Extract the [X, Y] coordinate from the center of the cell holding the provided text.  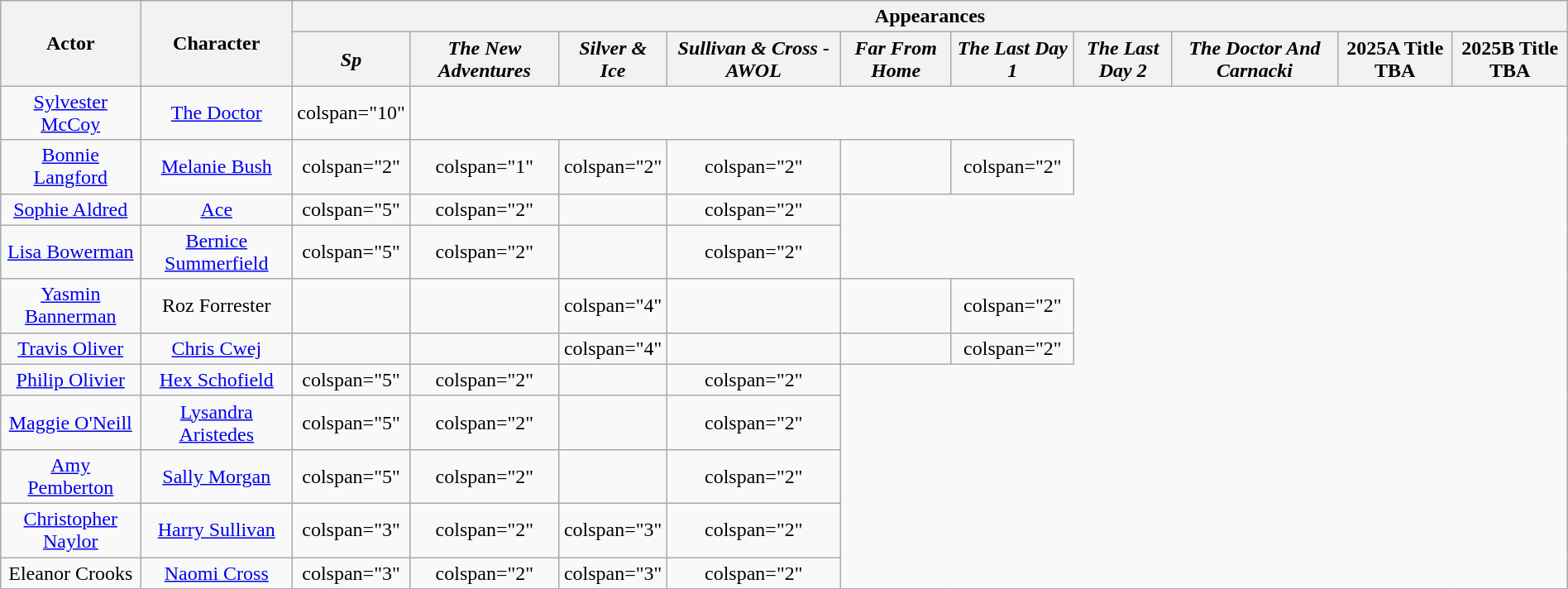
Ace [217, 209]
Actor [71, 43]
Melanie Bush [217, 167]
Hex Schofield [217, 380]
Sophie Aldred [71, 209]
Lisa Bowerman [71, 251]
2025B Title TBA [1510, 60]
Maggie O'Neill [71, 422]
The Doctor [217, 113]
Roz Forrester [217, 306]
Harry Sullivan [217, 529]
Chris Cwej [217, 348]
colspan="1" [485, 167]
Bonnie Langford [71, 167]
Character [217, 43]
Eleanor Crooks [71, 573]
Bernice Summerfield [217, 251]
Amy Pemberton [71, 476]
The Last Day 2 [1123, 60]
2025A Title TBA [1394, 60]
The Doctor And Carnacki [1255, 60]
Philip Olivier [71, 380]
The Last Day 1 [1012, 60]
colspan="10" [351, 113]
Far From Home [896, 60]
Sally Morgan [217, 476]
Lysandra Aristedes [217, 422]
Travis Oliver [71, 348]
Sullivan & Cross - AWOL [754, 60]
Sylvester McCoy [71, 113]
Christopher Naylor [71, 529]
Silver & Ice [613, 60]
Sp [351, 60]
Naomi Cross [217, 573]
Appearances [930, 17]
Yasmin Bannerman [71, 306]
The New Adventures [485, 60]
